Find where the given text appears and provide that cell's center as [X, Y] coordinate. 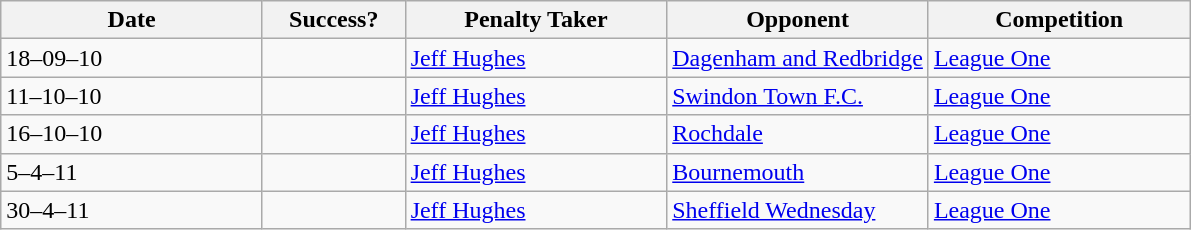
11–10–10 [132, 96]
Success? [334, 20]
16–10–10 [132, 134]
Swindon Town F.C. [798, 96]
Dagenham and Redbridge [798, 58]
Opponent [798, 20]
Bournemouth [798, 172]
5–4–11 [132, 172]
Sheffield Wednesday [798, 210]
30–4–11 [132, 210]
Penalty Taker [536, 20]
Rochdale [798, 134]
18–09–10 [132, 58]
Competition [1059, 20]
Date [132, 20]
